Extract the [X, Y] coordinate from the center of the cell holding the provided text.  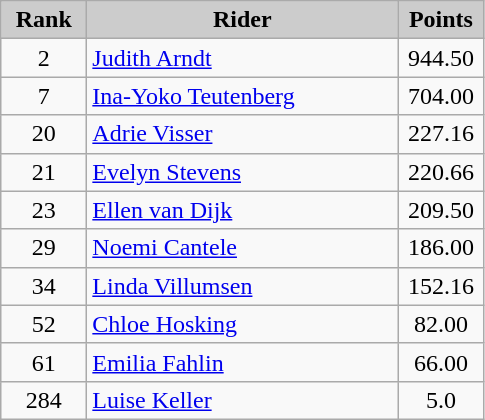
Adrie Visser [242, 134]
66.00 [441, 362]
2 [44, 58]
82.00 [441, 324]
Linda Villumsen [242, 286]
21 [44, 172]
Chloe Hosking [242, 324]
152.16 [441, 286]
220.66 [441, 172]
944.50 [441, 58]
Evelyn Stevens [242, 172]
704.00 [441, 96]
Ina-Yoko Teutenberg [242, 96]
34 [44, 286]
227.16 [441, 134]
Noemi Cantele [242, 248]
Emilia Fahlin [242, 362]
Rank [44, 20]
61 [44, 362]
Points [441, 20]
Judith Arndt [242, 58]
23 [44, 210]
20 [44, 134]
Luise Keller [242, 400]
52 [44, 324]
7 [44, 96]
Rider [242, 20]
Ellen van Dijk [242, 210]
186.00 [441, 248]
5.0 [441, 400]
209.50 [441, 210]
284 [44, 400]
29 [44, 248]
